Return [X, Y] of the center of cell containing provided text 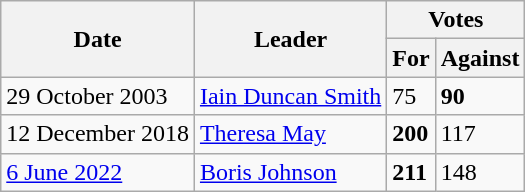
Iain Duncan Smith [290, 96]
Leader [290, 39]
Date [98, 39]
90 [480, 96]
29 October 2003 [98, 96]
12 December 2018 [98, 134]
Votes [456, 20]
6 June 2022 [98, 172]
75 [411, 96]
Theresa May [290, 134]
Boris Johnson [290, 172]
117 [480, 134]
200 [411, 134]
148 [480, 172]
For [411, 58]
Against [480, 58]
211 [411, 172]
